Find where the given text appears and provide that cell's center as [X, Y] coordinate. 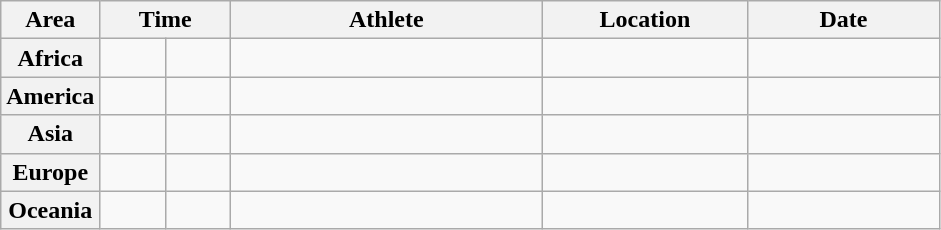
Africa [50, 58]
Asia [50, 134]
Europe [50, 172]
Area [50, 20]
America [50, 96]
Time [166, 20]
Oceania [50, 210]
Athlete [386, 20]
Location [645, 20]
Date [844, 20]
